Output the (X, Y) coordinate of the center of the cell containing the given text.  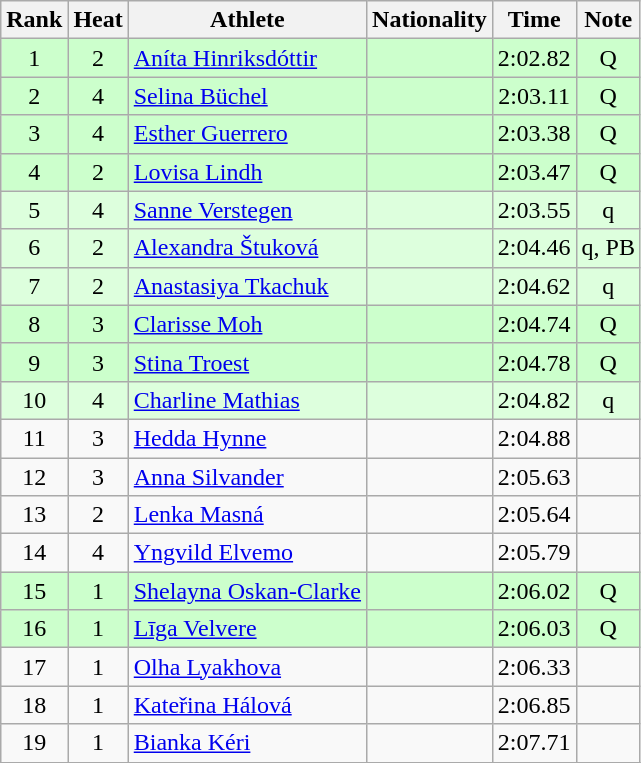
2:03.55 (534, 210)
Līga Velvere (247, 629)
Bianka Kéri (247, 743)
Note (608, 20)
Aníta Hinriksdóttir (247, 58)
8 (34, 324)
Charline Mathias (247, 400)
Selina Büchel (247, 96)
q, PB (608, 248)
9 (34, 362)
Hedda Hynne (247, 438)
12 (34, 477)
Anastasiya Tkachuk (247, 286)
10 (34, 400)
16 (34, 629)
18 (34, 705)
5 (34, 210)
13 (34, 515)
Shelayna Oskan-Clarke (247, 591)
Rank (34, 20)
Lenka Masná (247, 515)
Athlete (247, 20)
Esther Guerrero (247, 134)
2:03.11 (534, 96)
15 (34, 591)
Time (534, 20)
11 (34, 438)
2:06.02 (534, 591)
2:05.64 (534, 515)
2:04.46 (534, 248)
17 (34, 667)
7 (34, 286)
6 (34, 248)
Stina Troest (247, 362)
2:07.71 (534, 743)
2:05.63 (534, 477)
2:04.62 (534, 286)
19 (34, 743)
2:05.79 (534, 553)
2:03.38 (534, 134)
Anna Silvander (247, 477)
2:04.88 (534, 438)
Clarisse Moh (247, 324)
Olha Lyakhova (247, 667)
Kateřina Hálová (247, 705)
2:03.47 (534, 172)
Sanne Verstegen (247, 210)
Lovisa Lindh (247, 172)
Alexandra Štuková (247, 248)
Nationality (430, 20)
2:04.82 (534, 400)
Heat (98, 20)
14 (34, 553)
2:06.33 (534, 667)
Yngvild Elvemo (247, 553)
2:02.82 (534, 58)
2:04.78 (534, 362)
2:06.85 (534, 705)
2:04.74 (534, 324)
2:06.03 (534, 629)
